Locate the cell with the specified text and output its [X, Y] center coordinate. 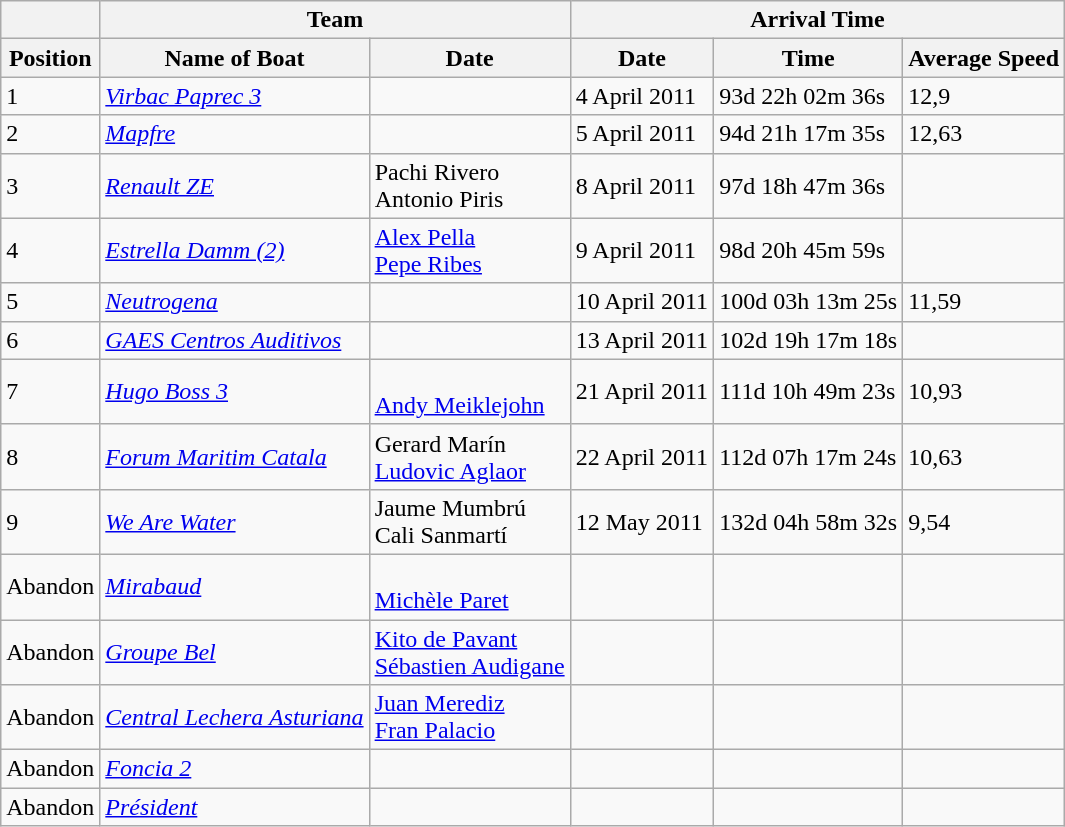
Juan MeredizFran Palacio [470, 718]
We Are Water [234, 522]
Position [50, 58]
Neutrogena [234, 302]
Mapfre [234, 134]
10 April 2011 [642, 302]
Mirabaud [234, 586]
98d 20h 45m 59s [808, 250]
12,63 [984, 134]
97d 18h 47m 36s [808, 186]
1 [50, 96]
Central Lechera Asturiana [234, 718]
Président [234, 807]
Alex PellaPepe Ribes [470, 250]
Groupe Bel [234, 652]
GAES Centros Auditivos [234, 340]
112d 07h 17m 24s [808, 456]
Estrella Damm (2) [234, 250]
8 [50, 456]
10,63 [984, 456]
5 April 2011 [642, 134]
Gerard MarínLudovic Aglaor [470, 456]
Team [335, 20]
4 [50, 250]
Kito de PavantSébastien Audigane [470, 652]
Forum Maritim Catala [234, 456]
3 [50, 186]
4 April 2011 [642, 96]
Foncia 2 [234, 769]
Jaume MumbrúCali Sanmartí [470, 522]
9,54 [984, 522]
11,59 [984, 302]
5 [50, 302]
Virbac Paprec 3 [234, 96]
132d 04h 58m 32s [808, 522]
Andy Meiklejohn [470, 392]
Pachi RiveroAntonio Piris [470, 186]
21 April 2011 [642, 392]
7 [50, 392]
13 April 2011 [642, 340]
12,9 [984, 96]
100d 03h 13m 25s [808, 302]
Michèle Paret [470, 586]
93d 22h 02m 36s [808, 96]
Name of Boat [234, 58]
22 April 2011 [642, 456]
94d 21h 17m 35s [808, 134]
9 [50, 522]
111d 10h 49m 23s [808, 392]
Average Speed [984, 58]
12 May 2011 [642, 522]
102d 19h 17m 18s [808, 340]
Hugo Boss 3 [234, 392]
Renault ZE [234, 186]
Time [808, 58]
8 April 2011 [642, 186]
6 [50, 340]
10,93 [984, 392]
9 April 2011 [642, 250]
2 [50, 134]
Arrival Time [818, 20]
